Detect which cell encompasses the target text, then output its (x, y) center coordinate. 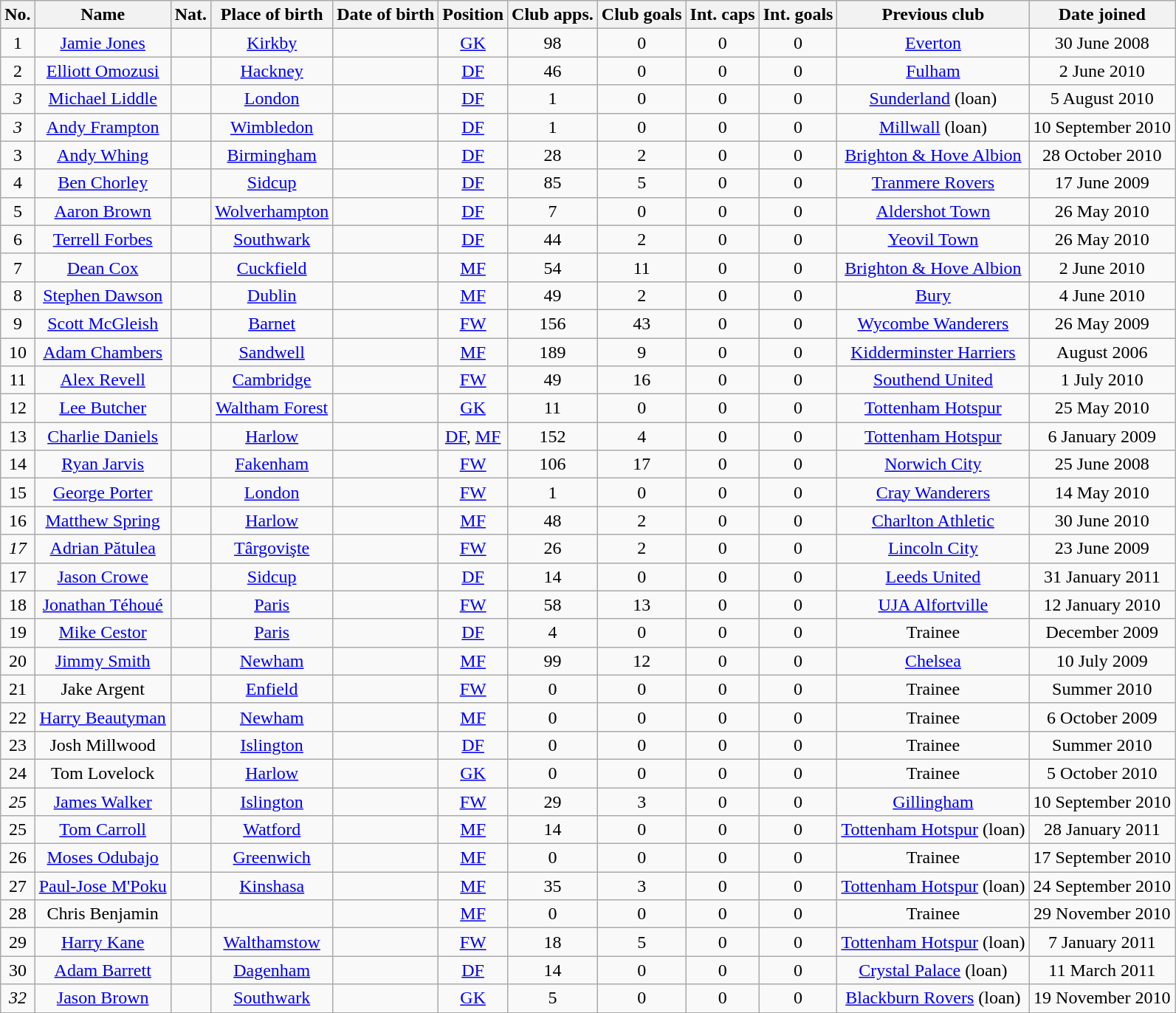
46 (553, 71)
Wimbledon (272, 127)
Lincoln City (933, 549)
27 (18, 886)
Blackburn Rovers (loan) (933, 998)
26 May 2009 (1102, 323)
DF, MF (473, 436)
Wolverhampton (272, 211)
152 (553, 436)
Jamie Jones (103, 43)
Charlton Athletic (933, 521)
Chris Benjamin (103, 914)
30 June 2008 (1102, 43)
25 June 2008 (1102, 464)
Stephen Dawson (103, 295)
No. (18, 15)
Ben Chorley (103, 183)
Wycombe Wanderers (933, 323)
30 (18, 970)
Charlie Daniels (103, 436)
19 November 2010 (1102, 998)
Place of birth (272, 15)
Crystal Palace (loan) (933, 970)
11 March 2011 (1102, 970)
Enfield (272, 689)
Everton (933, 43)
6 October 2009 (1102, 717)
17 June 2009 (1102, 183)
Cuckfield (272, 267)
Aaron Brown (103, 211)
Int. caps (722, 15)
Scott McGleish (103, 323)
Fakenham (272, 464)
Sunderland (loan) (933, 99)
24 (18, 773)
Lee Butcher (103, 408)
George Porter (103, 492)
Matthew Spring (103, 521)
85 (553, 183)
Date joined (1102, 15)
Tranmere Rovers (933, 183)
Dean Cox (103, 267)
98 (553, 43)
Date of birth (385, 15)
Cambridge (272, 380)
Adrian Pătulea (103, 549)
22 (18, 717)
8 (18, 295)
Leeds United (933, 577)
Moses Odubajo (103, 858)
Dublin (272, 295)
Greenwich (272, 858)
Jimmy Smith (103, 661)
24 September 2010 (1102, 886)
Jake Argent (103, 689)
Watford (272, 830)
Millwall (loan) (933, 127)
29 November 2010 (1102, 914)
Aldershot Town (933, 211)
Barnet (272, 323)
Southend United (933, 380)
32 (18, 998)
James Walker (103, 801)
UJA Alfortville (933, 605)
99 (553, 661)
Kinshasa (272, 886)
Jason Crowe (103, 577)
Club goals (642, 15)
Birmingham (272, 155)
August 2006 (1102, 352)
15 (18, 492)
Jason Brown (103, 998)
Int. goals (798, 15)
Mike Cestor (103, 633)
Alex Revell (103, 380)
54 (553, 267)
156 (553, 323)
Sandwell (272, 352)
7 January 2011 (1102, 942)
17 September 2010 (1102, 858)
Nat. (190, 15)
Andy Frampton (103, 127)
43 (642, 323)
Kidderminster Harriers (933, 352)
Norwich City (933, 464)
Harry Kane (103, 942)
25 May 2010 (1102, 408)
Jonathan Téhoué (103, 605)
19 (18, 633)
20 (18, 661)
Josh Millwood (103, 745)
Gillingham (933, 801)
Elliott Omozusi (103, 71)
23 (18, 745)
4 June 2010 (1102, 295)
Harry Beautyman (103, 717)
Cray Wanderers (933, 492)
Walthamstow (272, 942)
10 (18, 352)
6 January 2009 (1102, 436)
Previous club (933, 15)
Târgovişte (272, 549)
Tom Lovelock (103, 773)
December 2009 (1102, 633)
21 (18, 689)
189 (553, 352)
14 May 2010 (1102, 492)
Club apps. (553, 15)
6 (18, 239)
35 (553, 886)
30 June 2010 (1102, 521)
28 October 2010 (1102, 155)
Andy Whing (103, 155)
Tom Carroll (103, 830)
48 (553, 521)
Adam Chambers (103, 352)
Position (473, 15)
Dagenham (272, 970)
28 January 2011 (1102, 830)
Paul-Jose M'Poku (103, 886)
12 January 2010 (1102, 605)
10 July 2009 (1102, 661)
Hackney (272, 71)
Adam Barrett (103, 970)
Michael Liddle (103, 99)
44 (553, 239)
Waltham Forest (272, 408)
Kirkby (272, 43)
Ryan Jarvis (103, 464)
1 July 2010 (1102, 380)
Bury (933, 295)
58 (553, 605)
106 (553, 464)
23 June 2009 (1102, 549)
Chelsea (933, 661)
5 October 2010 (1102, 773)
Fulham (933, 71)
31 January 2011 (1102, 577)
Yeovil Town (933, 239)
Terrell Forbes (103, 239)
Name (103, 15)
5 August 2010 (1102, 99)
